Search for the cell housing the specified text and yield its [X, Y] center coordinate. 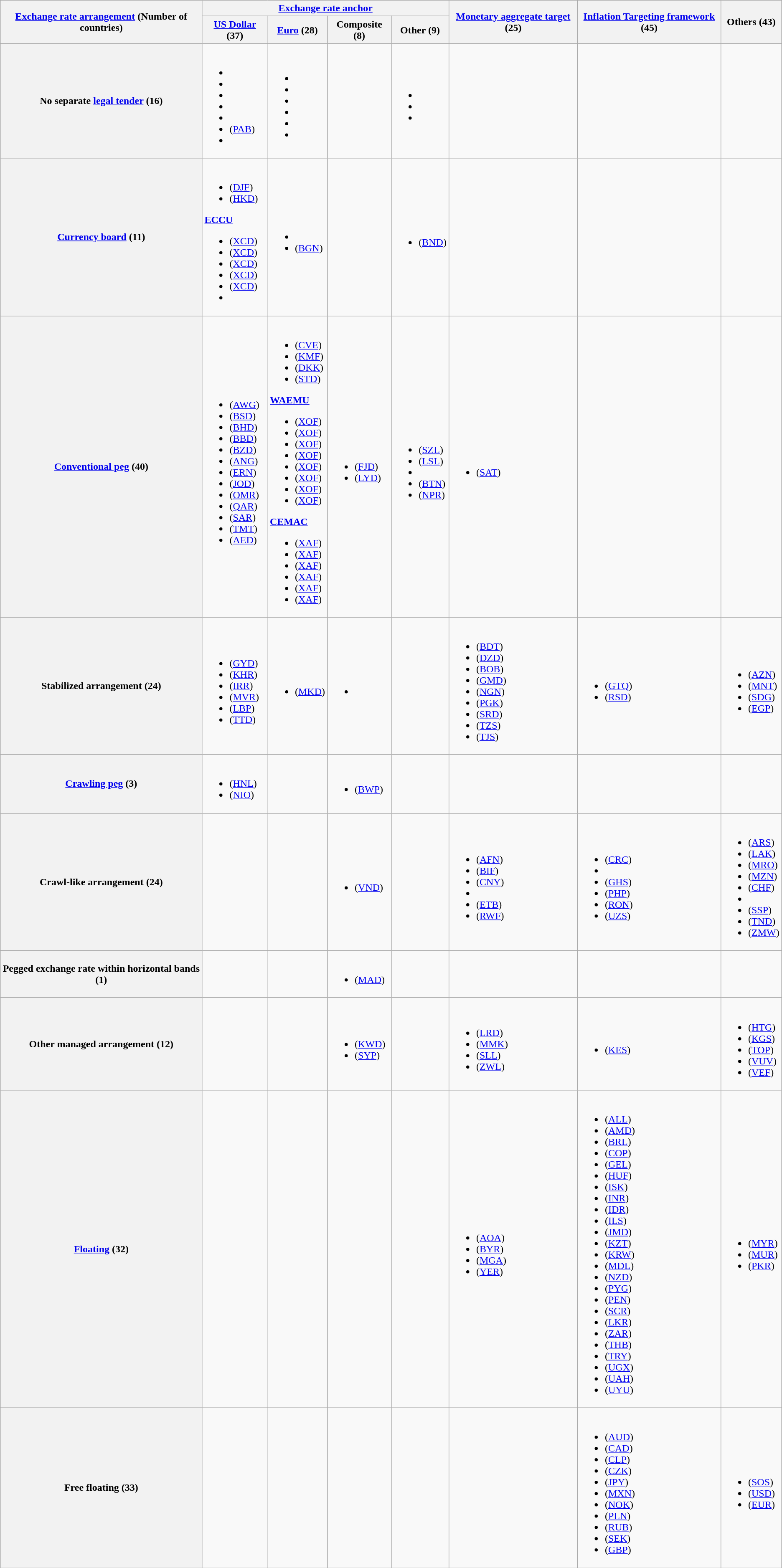
(BDT) (DZD) (BOB) (GMD) (NGN) (PGK) (SRD) (TZS) (TJS) [513, 686]
(ALL) (AMD) (BRL) (COP) (GEL) (HUF) (ISK) (INR) (IDR) (ILS) (JMD) (KZT) (KRW) (MDL) (NZD) (PYG) (PEN) (SCR) (LKR) (ZAR) (THB) (TRY) (UGX) (UAH) (UYU) [649, 1249]
Crawling peg (3) [101, 784]
Exchange rate anchor [325, 8]
(AFN) (BIF) (CNY) (ETB) (RWF) [513, 882]
No separate legal tender (16) [101, 101]
(PAB) [235, 101]
(KWD) (SYP) [359, 1044]
Others (43) [751, 22]
Monetary aggregate target (25) [513, 22]
(AZN) (MNT) (SDG) (EGP) [751, 686]
Inflation Targeting framework (45) [649, 22]
(AOA) (BYR) (MGA) (YER) [513, 1249]
(BGN) [297, 237]
(MYR) (MUR) (PKR) [751, 1249]
(MKD) [297, 686]
US Dollar (37) [235, 30]
(LRD) (MMK) (SLL) (ZWL) [513, 1044]
Other managed arrangement (12) [101, 1044]
(GYD) (KHR) (IRR) (MVR) (LBP) (TTD) [235, 686]
Other (9) [420, 30]
(SOS) (USD) (EUR) [751, 1487]
Euro (28) [297, 30]
Free floating (33) [101, 1487]
(MAD) [359, 974]
Floating (32) [101, 1249]
(DJF) (HKD)ECCU (XCD) (XCD) (XCD) (XCD) (XCD) [235, 237]
Exchange rate arrangement (Number of countries) [101, 22]
(FJD) (LYD) [359, 466]
Composite (8) [359, 30]
(SAT) [513, 466]
Stabilized arrangement (24) [101, 686]
(VND) [359, 882]
Conventional peg (40) [101, 466]
(BWP) [359, 784]
(AWG) (BSD) (BHD) (BBD) (BZD) (ANG) (ERN) (JOD) (OMR) (QAR) (SAR) (TMT) (AED) [235, 466]
(HNL) (NIO) [235, 784]
Crawl-like arrangement (24) [101, 882]
(AUD) (CAD) (CLP) (CZK) (JPY) (MXN) (NOK) (PLN) (RUB) (SEK) (GBP) [649, 1487]
(KES) [649, 1044]
Currency board (11) [101, 237]
(CVE) (KMF) (DKK) (STD)WAEMU (XOF) (XOF) (XOF) (XOF) (XOF) (XOF) (XOF) (XOF)CEMAC (XAF) (XAF) (XAF) (XAF) (XAF) (XAF) [297, 466]
(HTG) (KGS) (TOP) (VUV) (VEF) [751, 1044]
(GTQ) (RSD) [649, 686]
(BND) [420, 237]
Pegged exchange rate within horizontal bands (1) [101, 974]
(CRC) (GHS) (PHP) (RON) (UZS) [649, 882]
(SZL) (LSL) (BTN) (NPR) [420, 466]
(ARS) (LAK) (MRO) (MZN) (CHF) (SSP) (TND) (ZMW) [751, 882]
